Provide the [X, Y] coordinate of the cell's center where the given text is located.  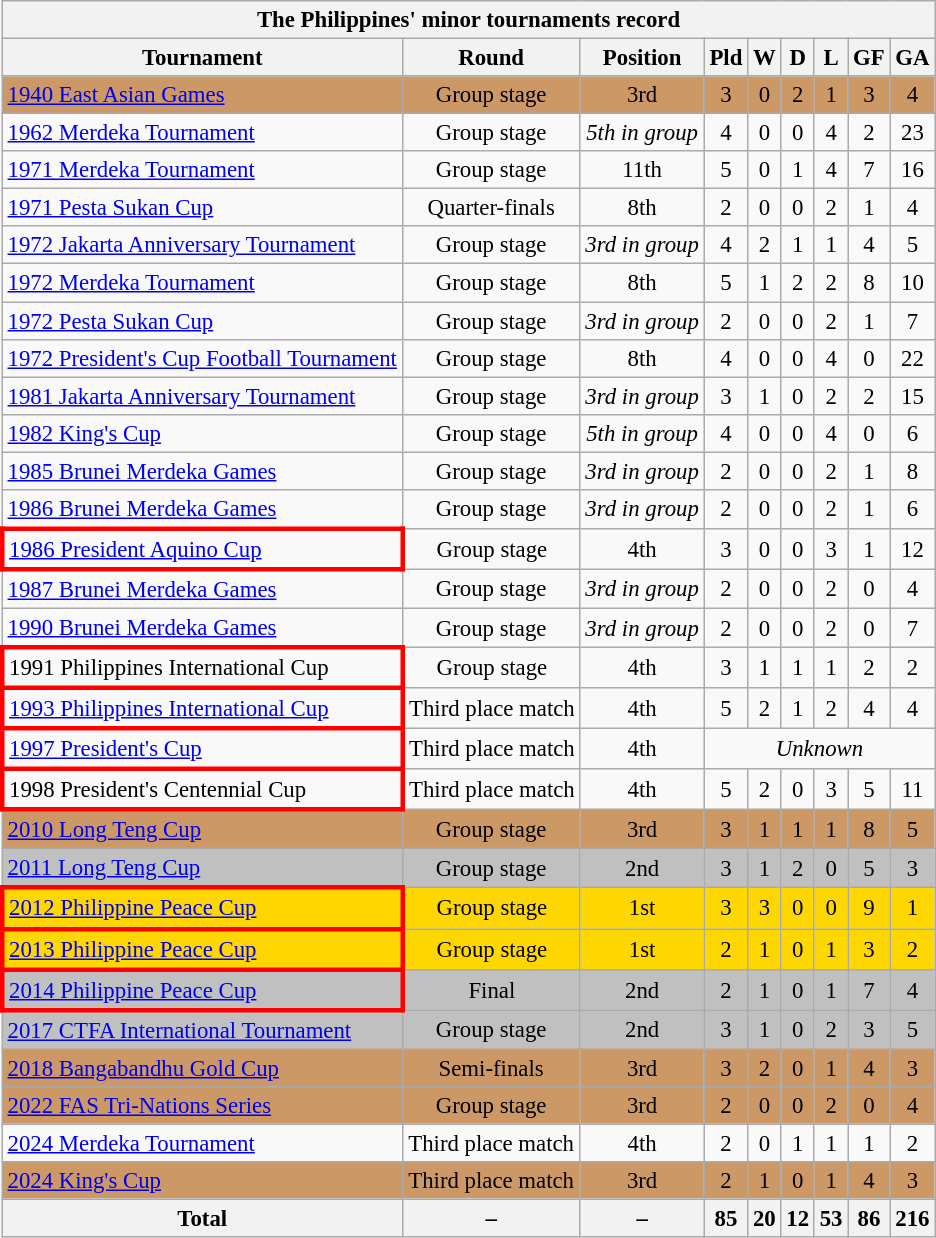
Tournament [202, 58]
GA [912, 58]
20 [764, 1218]
Round [491, 58]
1971 Merdeka Tournament [202, 170]
1986 Brunei Merdeka Games [202, 510]
GF [869, 58]
Semi-finals [491, 1068]
Position [642, 58]
W [764, 58]
1940 East Asian Games [202, 95]
1972 Jakarta Anniversary Tournament [202, 245]
23 [912, 133]
D [798, 58]
1985 Brunei Merdeka Games [202, 471]
Quarter-finals [491, 208]
1990 Brunei Merdeka Games [202, 628]
1987 Brunei Merdeka Games [202, 588]
22 [912, 358]
53 [830, 1218]
2024 Merdeka Tournament [202, 1143]
1972 Pesta Sukan Cup [202, 321]
1986 President Aquino Cup [202, 550]
1972 Merdeka Tournament [202, 283]
16 [912, 170]
L [830, 58]
2017 CTFA International Tournament [202, 1030]
2013 Philippine Peace Cup [202, 950]
2024 King's Cup [202, 1181]
1993 Philippines International Cup [202, 708]
Final [491, 990]
2022 FAS Tri-Nations Series [202, 1106]
2011 Long Teng Cup [202, 868]
85 [726, 1218]
15 [912, 396]
1962 Merdeka Tournament [202, 133]
2012 Philippine Peace Cup [202, 908]
1997 President's Cup [202, 750]
11 [912, 790]
Unknown [820, 750]
10 [912, 283]
1971 Pesta Sukan Cup [202, 208]
1982 King's Cup [202, 433]
1981 Jakarta Anniversary Tournament [202, 396]
The Philippines' minor tournaments record [468, 20]
2014 Philippine Peace Cup [202, 990]
11th [642, 170]
2018 Bangabandhu Gold Cup [202, 1068]
216 [912, 1218]
2010 Long Teng Cup [202, 830]
1998 President's Centennial Cup [202, 790]
1991 Philippines International Cup [202, 668]
Pld [726, 58]
1972 President's Cup Football Tournament [202, 358]
Total [202, 1218]
86 [869, 1218]
9 [869, 908]
